Return the [x, y] coordinate for the center point of the cell that contains the specified text.  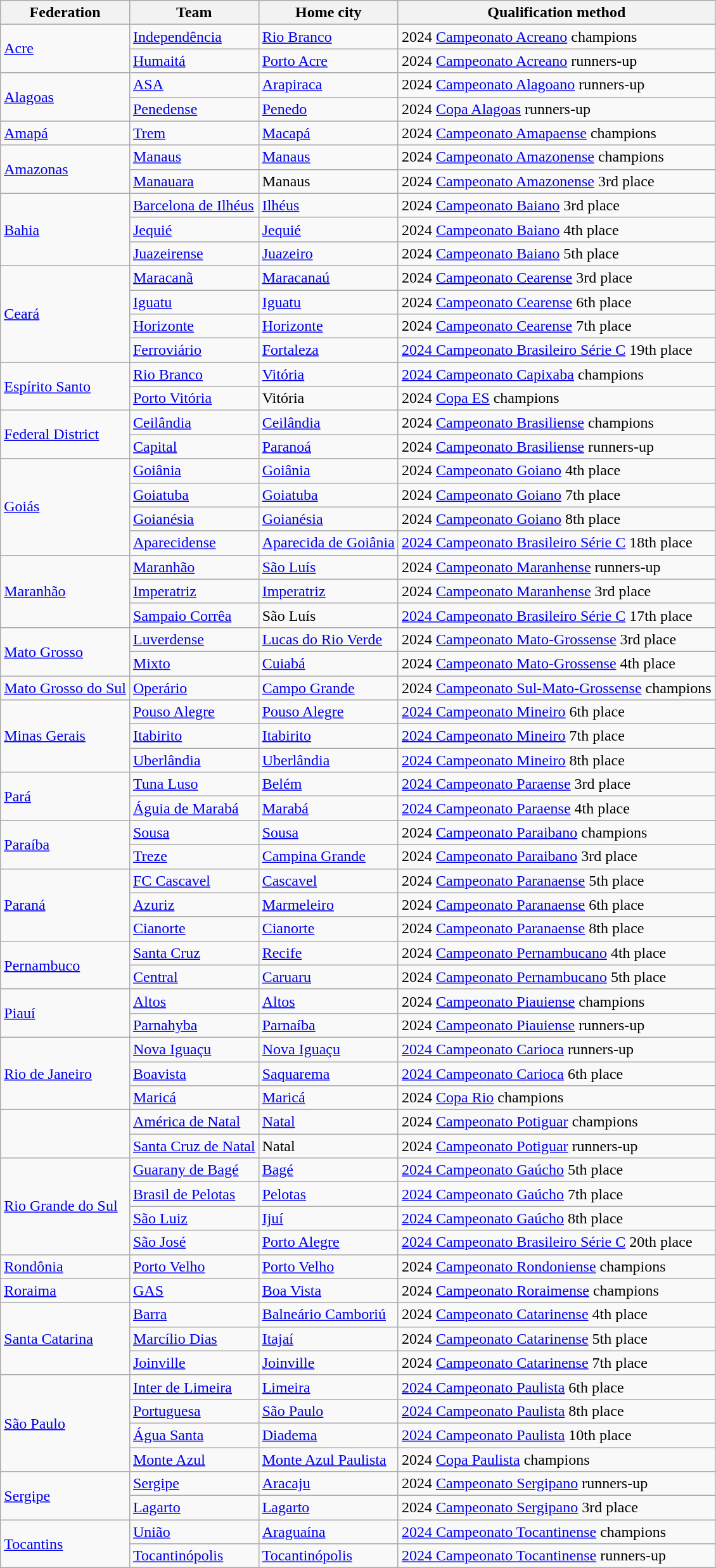
Rio de Janeiro [65, 1073]
2024 Campeonato Brasileiro Série C 19th place [556, 350]
2024 Campeonato Goiano 4th place [556, 471]
2024 Campeonato Mato-Grossense 4th place [556, 663]
Tocantins [65, 1544]
Campina Grande [328, 857]
2024 Copa ES champions [556, 398]
2024 Campeonato Paraense 3rd place [556, 784]
Mato Grosso do Sul [65, 687]
Porto Acre [328, 61]
Cascavel [328, 881]
Maracanaú [328, 277]
Itajaí [328, 1339]
Bahia [65, 229]
2024 Campeonato Cearense 3rd place [556, 277]
2024 Campeonato Carioca runners-up [556, 1049]
FC Cascavel [194, 881]
2024 Campeonato Paraibano champions [556, 832]
2024 Campeonato Mineiro 6th place [556, 712]
2024 Copa Alagoas runners-up [556, 109]
Alagoas [65, 97]
Marabá [328, 808]
União [194, 1532]
Águia de Marabá [194, 808]
2024 Campeonato Goiano 7th place [556, 495]
Juazeirense [194, 253]
2024 Campeonato Pernambucano 5th place [556, 977]
Ilhéus [328, 205]
Monte Azul Paulista [328, 1459]
2024 Campeonato Piauiense runners-up [556, 1025]
Lucas do Rio Verde [328, 639]
2024 Campeonato Gaúcho 7th place [556, 1194]
Arapiraca [328, 85]
Parnahyba [194, 1025]
2024 Campeonato Paranaense 8th place [556, 929]
Penedo [328, 109]
Mixto [194, 663]
Macapá [328, 133]
2024 Campeonato Goiano 8th place [556, 519]
2024 Campeonato Acreano runners-up [556, 61]
2024 Campeonato Cearense 6th place [556, 302]
Paranoá [328, 447]
2024 Campeonato Brasiliense runners-up [556, 447]
2024 Campeonato Paraense 4th place [556, 808]
Azuriz [194, 905]
2024 Campeonato Pernambucano 4th place [556, 953]
Amapá [65, 133]
Penedense [194, 109]
Portuguesa [194, 1411]
Inter de Limeira [194, 1387]
América de Natal [194, 1122]
2024 Campeonato Catarinense 7th place [556, 1363]
São José [194, 1242]
2024 Campeonato Amapaense champions [556, 133]
Porto Alegre [328, 1242]
Luverdense [194, 639]
Barra [194, 1315]
2024 Campeonato Paulista 8th place [556, 1411]
GAS [194, 1291]
2024 Campeonato Catarinense 5th place [556, 1339]
Monte Azul [194, 1459]
Federation [65, 13]
2024 Campeonato Amazonense champions [556, 157]
Paraíba [65, 845]
2024 Campeonato Cearense 7th place [556, 326]
2024 Campeonato Brasiliense champions [556, 423]
Manauara [194, 181]
Ijuí [328, 1218]
2024 Campeonato Alagoano runners-up [556, 85]
Central [194, 977]
Santa Cruz de Natal [194, 1146]
Diadema [328, 1435]
Paraná [65, 905]
Boa Vista [328, 1291]
Team [194, 13]
Fortaleza [328, 350]
Humaitá [194, 61]
Treze [194, 857]
2024 Campeonato Gaúcho 8th place [556, 1218]
Barcelona de Ilhéus [194, 205]
Campo Grande [328, 687]
2024 Campeonato Gaúcho 5th place [556, 1170]
2024 Campeonato Paulista 10th place [556, 1435]
2024 Campeonato Paranaense 6th place [556, 905]
Recife [328, 953]
2024 Campeonato Baiano 3rd place [556, 205]
Federal District [65, 435]
2024 Campeonato Sergipano runners-up [556, 1484]
Pernambuco [65, 965]
São Luiz [194, 1218]
2024 Campeonato Mato-Grossense 3rd place [556, 639]
Santa Catarina [65, 1339]
2024 Campeonato Rondoniense champions [556, 1266]
Aparecidense [194, 543]
Saquarema [328, 1074]
2024 Campeonato Brasileiro Série C 17th place [556, 615]
Parnaíba [328, 1025]
ASA [194, 85]
Capital [194, 447]
Qualification method [556, 13]
Sampaio Corrêa [194, 615]
Balneário Camboriú [328, 1315]
Aracaju [328, 1484]
2024 Campeonato Sul-Mato-Grossense champions [556, 687]
Guarany de Bagé [194, 1170]
2024 Campeonato Capixaba champions [556, 374]
2024 Campeonato Catarinense 4th place [556, 1315]
Marmeleiro [328, 905]
2024 Campeonato Tocantinense runners-up [556, 1556]
Home city [328, 13]
Limeira [328, 1387]
Ferroviário [194, 350]
2024 Copa Paulista champions [556, 1459]
2024 Campeonato Paulista 6th place [556, 1387]
Amazonas [65, 169]
Minas Gerais [65, 736]
2024 Campeonato Piauiense champions [556, 1001]
2024 Copa Rio champions [556, 1098]
Espírito Santo [65, 386]
Ceará [65, 314]
2024 Campeonato Sergipano 3rd place [556, 1508]
2024 Campeonato Potiguar runners-up [556, 1146]
Aparecida de Goiânia [328, 543]
2024 Campeonato Baiano 5th place [556, 253]
Piauí [65, 1013]
2024 Campeonato Mineiro 7th place [556, 736]
Juazeiro [328, 253]
Pelotas [328, 1194]
Marcílio Dias [194, 1339]
Belém [328, 784]
Maracanã [194, 277]
Cuiabá [328, 663]
Goiás [65, 507]
Santa Cruz [194, 953]
Bagé [328, 1170]
2024 Campeonato Roraimense champions [556, 1291]
Acre [65, 49]
2024 Campeonato Brasileiro Série C 20th place [556, 1242]
Roraima [65, 1291]
Rio Grande do Sul [65, 1206]
Água Santa [194, 1435]
Trem [194, 133]
Pará [65, 796]
Boavista [194, 1074]
Brasil de Pelotas [194, 1194]
2024 Campeonato Brasileiro Série C 18th place [556, 543]
2024 Campeonato Amazonense 3rd place [556, 181]
Caruaru [328, 977]
2024 Campeonato Paraibano 3rd place [556, 857]
2024 Campeonato Potiguar champions [556, 1122]
Independência [194, 37]
Porto Vitória [194, 398]
Mato Grosso [65, 651]
2024 Campeonato Paranaense 5th place [556, 881]
Rondônia [65, 1266]
Tuna Luso [194, 784]
2024 Campeonato Maranhense 3rd place [556, 591]
2024 Campeonato Carioca 6th place [556, 1074]
2024 Campeonato Baiano 4th place [556, 229]
Araguaína [328, 1532]
2024 Campeonato Mineiro 8th place [556, 760]
2024 Campeonato Maranhense runners-up [556, 567]
Operário [194, 687]
2024 Campeonato Acreano champions [556, 37]
2024 Campeonato Tocantinense champions [556, 1532]
